Pinpoint the cell where the given text exists, returning its [X, Y] midpoint coordinate. 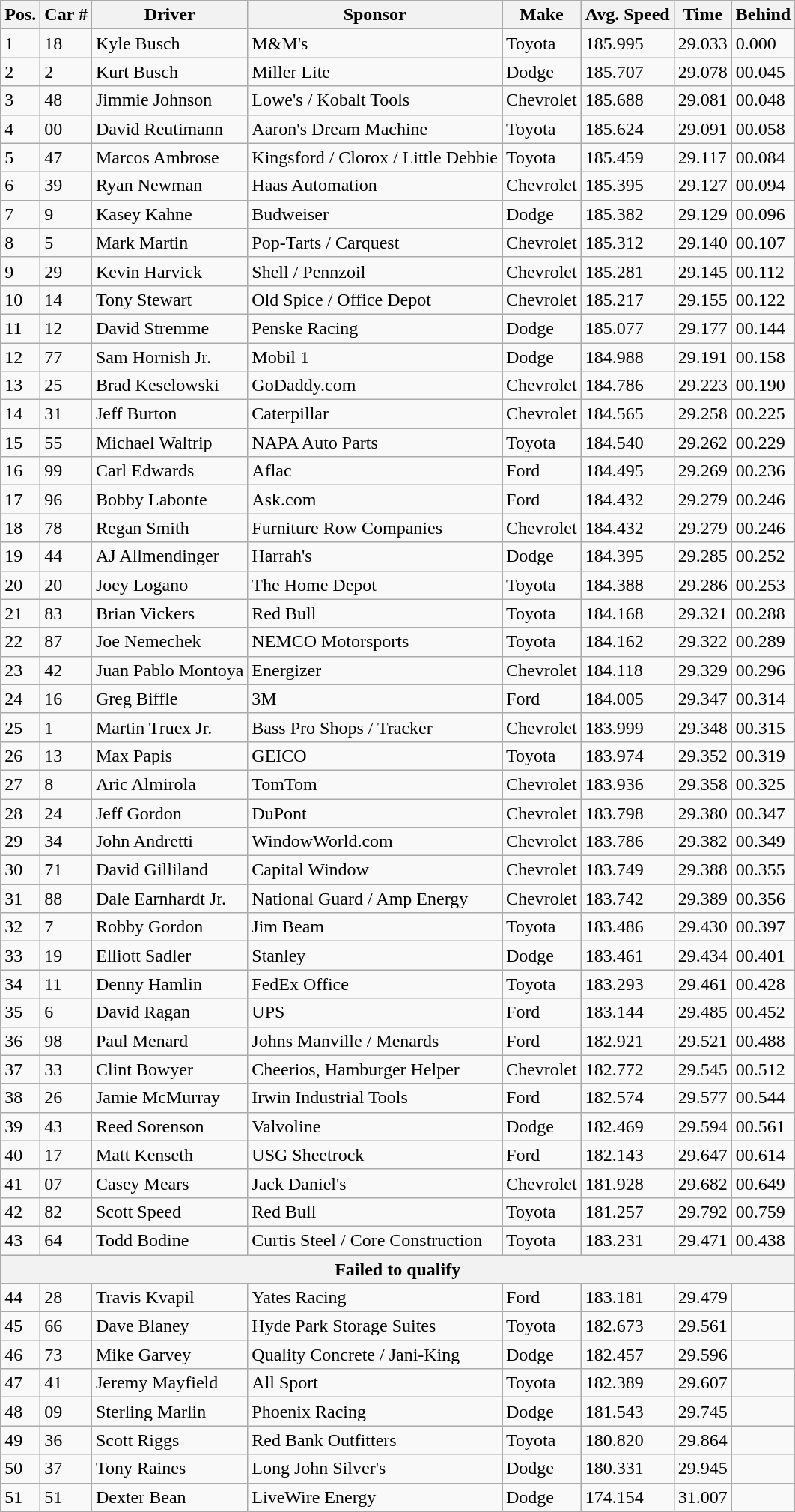
29.177 [702, 328]
Cheerios, Hamburger Helper [375, 1069]
29.033 [702, 43]
Pop-Tarts / Carquest [375, 243]
183.974 [627, 756]
00.096 [763, 214]
183.293 [627, 984]
07 [66, 1183]
00.315 [763, 727]
Yates Racing [375, 1298]
00.253 [763, 585]
00.190 [763, 386]
183.798 [627, 813]
83 [66, 613]
40 [21, 1155]
184.005 [627, 699]
29.352 [702, 756]
Curtis Steel / Core Construction [375, 1240]
185.077 [627, 328]
Jeff Burton [169, 414]
45 [21, 1326]
Regan Smith [169, 528]
Bobby Labonte [169, 500]
UPS [375, 1012]
29.545 [702, 1069]
Mark Martin [169, 243]
Pos. [21, 15]
00.094 [763, 186]
00.512 [763, 1069]
Joey Logano [169, 585]
182.673 [627, 1326]
184.388 [627, 585]
00.561 [763, 1126]
183.181 [627, 1298]
David Ragan [169, 1012]
00.401 [763, 956]
00.488 [763, 1041]
185.459 [627, 157]
185.382 [627, 214]
M&M's [375, 43]
00.289 [763, 642]
38 [21, 1098]
09 [66, 1412]
Shell / Pennzoil [375, 271]
184.988 [627, 357]
49 [21, 1440]
29.358 [702, 784]
180.820 [627, 1440]
Driver [169, 15]
Phoenix Racing [375, 1412]
22 [21, 642]
29.594 [702, 1126]
23 [21, 670]
TomTom [375, 784]
Michael Waltrip [169, 443]
Max Papis [169, 756]
00.288 [763, 613]
3 [21, 100]
Sterling Marlin [169, 1412]
10 [21, 300]
Furniture Row Companies [375, 528]
55 [66, 443]
29.380 [702, 813]
Kasey Kahne [169, 214]
29.561 [702, 1326]
DuPont [375, 813]
00.058 [763, 129]
00.252 [763, 556]
29.285 [702, 556]
Jack Daniel's [375, 1183]
184.786 [627, 386]
Jimmie Johnson [169, 100]
Paul Menard [169, 1041]
Greg Biffle [169, 699]
29.258 [702, 414]
00.438 [763, 1240]
78 [66, 528]
29.269 [702, 471]
183.786 [627, 842]
00.084 [763, 157]
185.688 [627, 100]
185.217 [627, 300]
Sponsor [375, 15]
Stanley [375, 956]
182.772 [627, 1069]
185.707 [627, 72]
00.296 [763, 670]
Jim Beam [375, 927]
Kurt Busch [169, 72]
Behind [763, 15]
183.486 [627, 927]
29.471 [702, 1240]
184.162 [627, 642]
185.312 [627, 243]
Travis Kvapil [169, 1298]
0.000 [763, 43]
NEMCO Motorsports [375, 642]
00.229 [763, 443]
Capital Window [375, 870]
Lowe's / Kobalt Tools [375, 100]
181.928 [627, 1183]
184.118 [627, 670]
FedEx Office [375, 984]
00.349 [763, 842]
64 [66, 1240]
Dexter Bean [169, 1497]
Avg. Speed [627, 15]
185.624 [627, 129]
29.348 [702, 727]
182.143 [627, 1155]
29.389 [702, 899]
Sam Hornish Jr. [169, 357]
29.223 [702, 386]
184.495 [627, 471]
183.749 [627, 870]
29.864 [702, 1440]
NAPA Auto Parts [375, 443]
Scott Speed [169, 1212]
29.607 [702, 1383]
Bass Pro Shops / Tracker [375, 727]
29.329 [702, 670]
181.543 [627, 1412]
29.430 [702, 927]
National Guard / Amp Energy [375, 899]
AJ Allmendinger [169, 556]
182.921 [627, 1041]
29.322 [702, 642]
29.155 [702, 300]
29.434 [702, 956]
00.045 [763, 72]
00.158 [763, 357]
David Reutimann [169, 129]
00.236 [763, 471]
Denny Hamlin [169, 984]
29.078 [702, 72]
183.936 [627, 784]
29.577 [702, 1098]
00.122 [763, 300]
Johns Manville / Menards [375, 1041]
35 [21, 1012]
Carl Edwards [169, 471]
Miller Lite [375, 72]
Caterpillar [375, 414]
29.321 [702, 613]
00.355 [763, 870]
David Stremme [169, 328]
29.262 [702, 443]
29.682 [702, 1183]
00 [66, 129]
Tony Stewart [169, 300]
Aflac [375, 471]
00.325 [763, 784]
Irwin Industrial Tools [375, 1098]
Elliott Sadler [169, 956]
00.649 [763, 1183]
87 [66, 642]
Jamie McMurray [169, 1098]
27 [21, 784]
00.428 [763, 984]
Energizer [375, 670]
00.356 [763, 899]
GoDaddy.com [375, 386]
4 [21, 129]
46 [21, 1355]
82 [66, 1212]
29.117 [702, 157]
00.452 [763, 1012]
184.395 [627, 556]
29.792 [702, 1212]
181.257 [627, 1212]
Dave Blaney [169, 1326]
29.647 [702, 1155]
Joe Nemechek [169, 642]
29.596 [702, 1355]
32 [21, 927]
USG Sheetrock [375, 1155]
Old Spice / Office Depot [375, 300]
LiveWire Energy [375, 1497]
183.231 [627, 1240]
29.191 [702, 357]
00.544 [763, 1098]
WindowWorld.com [375, 842]
Quality Concrete / Jani-King [375, 1355]
185.395 [627, 186]
174.154 [627, 1497]
David Gilliland [169, 870]
182.469 [627, 1126]
88 [66, 899]
00.319 [763, 756]
183.144 [627, 1012]
Kevin Harvick [169, 271]
Mobil 1 [375, 357]
Brad Keselowski [169, 386]
Mike Garvey [169, 1355]
Make [541, 15]
29.485 [702, 1012]
Valvoline [375, 1126]
All Sport [375, 1383]
77 [66, 357]
29.286 [702, 585]
Aaron's Dream Machine [375, 129]
29.140 [702, 243]
John Andretti [169, 842]
29.081 [702, 100]
98 [66, 1041]
29.382 [702, 842]
00.614 [763, 1155]
Brian Vickers [169, 613]
15 [21, 443]
Harrah's [375, 556]
Penske Racing [375, 328]
96 [66, 500]
184.168 [627, 613]
00.112 [763, 271]
Aric Almirola [169, 784]
Hyde Park Storage Suites [375, 1326]
29.388 [702, 870]
21 [21, 613]
Casey Mears [169, 1183]
31.007 [702, 1497]
Todd Bodine [169, 1240]
Red Bank Outfitters [375, 1440]
185.281 [627, 271]
Ask.com [375, 500]
00.314 [763, 699]
Marcos Ambrose [169, 157]
Scott Riggs [169, 1440]
29.521 [702, 1041]
182.389 [627, 1383]
73 [66, 1355]
29.461 [702, 984]
Jeff Gordon [169, 813]
Budweiser [375, 214]
Reed Sorenson [169, 1126]
00.397 [763, 927]
Clint Bowyer [169, 1069]
Matt Kenseth [169, 1155]
00.347 [763, 813]
29.479 [702, 1298]
66 [66, 1326]
183.999 [627, 727]
Kingsford / Clorox / Little Debbie [375, 157]
GEICO [375, 756]
00.225 [763, 414]
Haas Automation [375, 186]
184.565 [627, 414]
50 [21, 1469]
00.048 [763, 100]
182.457 [627, 1355]
182.574 [627, 1098]
29.129 [702, 214]
Failed to qualify [398, 1269]
00.759 [763, 1212]
29.127 [702, 186]
184.540 [627, 443]
71 [66, 870]
Long John Silver's [375, 1469]
185.995 [627, 43]
The Home Depot [375, 585]
Car # [66, 15]
29.091 [702, 129]
00.144 [763, 328]
Juan Pablo Montoya [169, 670]
Kyle Busch [169, 43]
29.745 [702, 1412]
Martin Truex Jr. [169, 727]
29.347 [702, 699]
Ryan Newman [169, 186]
99 [66, 471]
183.742 [627, 899]
183.461 [627, 956]
Jeremy Mayfield [169, 1383]
29.145 [702, 271]
00.107 [763, 243]
Tony Raines [169, 1469]
Dale Earnhardt Jr. [169, 899]
Robby Gordon [169, 927]
180.331 [627, 1469]
Time [702, 15]
29.945 [702, 1469]
3M [375, 699]
30 [21, 870]
